Scan for the cell matching the given text and deliver its (X, Y) coordinate at center. 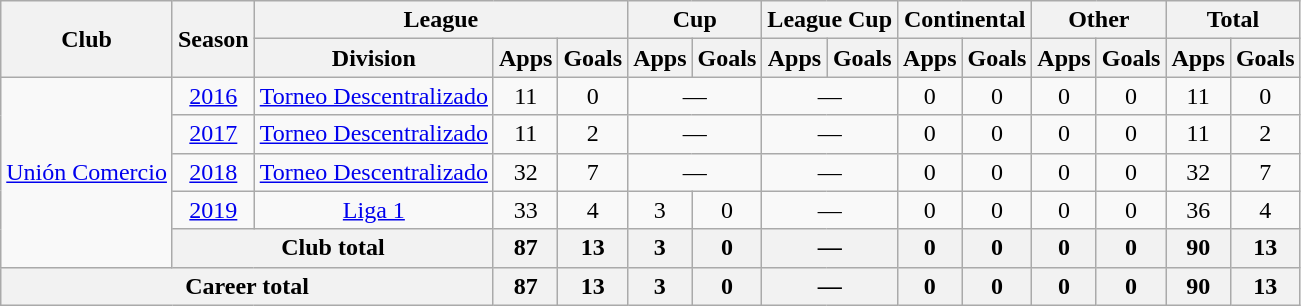
Career total (248, 286)
Continental (965, 20)
2016 (213, 96)
Cup (695, 20)
Other (1099, 20)
Club total (332, 248)
Unión Comercio (87, 172)
Total (1233, 20)
Liga 1 (374, 210)
2017 (213, 134)
2019 (213, 210)
League (440, 20)
Season (213, 39)
League Cup (830, 20)
Division (374, 58)
36 (1198, 210)
33 (525, 210)
2018 (213, 172)
Club (87, 39)
